Locate the cell with the specified text and output its [X, Y] center coordinate. 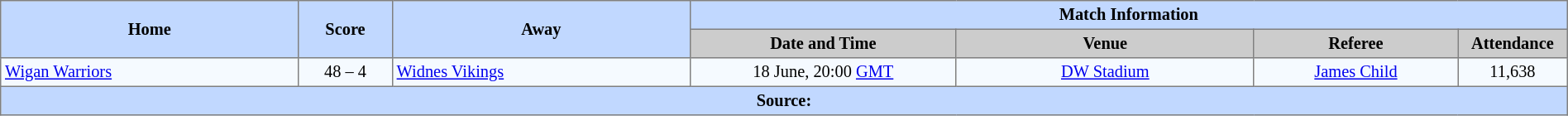
James Child [1355, 72]
Score [346, 30]
18 June, 20:00 GMT [823, 72]
Source: [784, 100]
DW Stadium [1105, 72]
Date and Time [823, 43]
Away [541, 30]
48 – 4 [346, 72]
Venue [1105, 43]
Wigan Warriors [150, 72]
11,638 [1513, 72]
Match Information [1128, 15]
Referee [1355, 43]
Home [150, 30]
Widnes Vikings [541, 72]
Attendance [1513, 43]
